Scan for the cell matching the given text and deliver its [X, Y] coordinate at center. 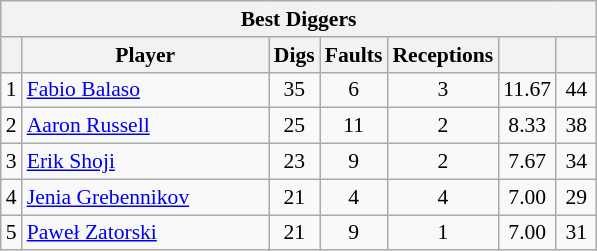
Faults [354, 55]
Aaron Russell [146, 126]
8.33 [527, 126]
Erik Shoji [146, 162]
6 [354, 90]
Jenia Grebennikov [146, 197]
Best Diggers [299, 19]
Player [146, 55]
31 [576, 233]
23 [294, 162]
38 [576, 126]
35 [294, 90]
Paweł Zatorski [146, 233]
Fabio Balaso [146, 90]
7.67 [527, 162]
25 [294, 126]
Digs [294, 55]
29 [576, 197]
34 [576, 162]
11.67 [527, 90]
11 [354, 126]
5 [12, 233]
44 [576, 90]
Receptions [442, 55]
